Search for the cell housing the specified text and yield its (X, Y) center coordinate. 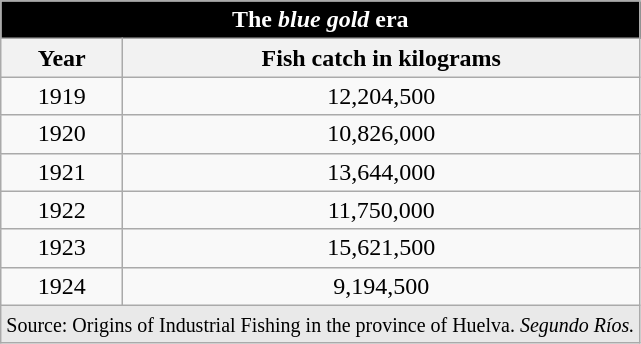
Source: Origins of Industrial Fishing in the province of Huelva. Segundo Ríos. (320, 324)
15,621,500 (382, 248)
10,826,000 (382, 134)
1920 (62, 134)
The blue gold era (320, 20)
11,750,000 (382, 210)
1924 (62, 286)
13,644,000 (382, 172)
1923 (62, 248)
1921 (62, 172)
1922 (62, 210)
Year (62, 58)
Fish catch in kilograms (382, 58)
12,204,500 (382, 96)
1919 (62, 96)
9,194,500 (382, 286)
